Extract the [x, y] coordinate from the center of the cell holding the provided text.  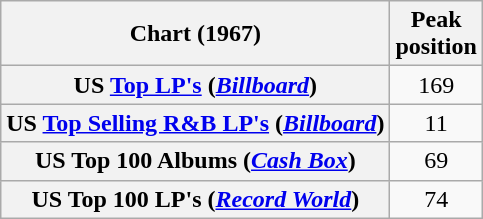
74 [436, 199]
US Top 100 LP's (Record World) [196, 199]
11 [436, 123]
Peakposition [436, 34]
Chart (1967) [196, 34]
69 [436, 161]
US Top 100 Albums (Cash Box) [196, 161]
169 [436, 85]
US Top LP's (Billboard) [196, 85]
US Top Selling R&B LP's (Billboard) [196, 123]
